Find where the given text appears and provide that cell's center as [X, Y] coordinate. 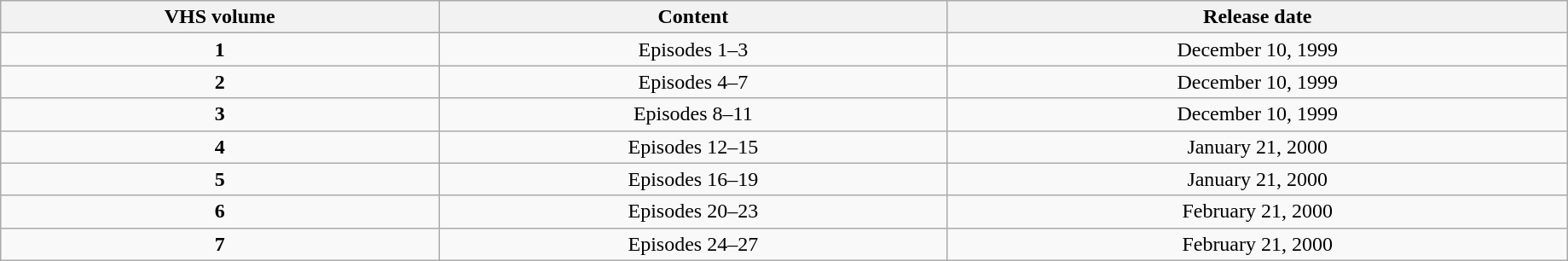
1 [220, 49]
3 [220, 114]
Episodes 12–15 [693, 147]
Content [693, 17]
Episodes 8–11 [693, 114]
Release date [1257, 17]
6 [220, 212]
Episodes 1–3 [693, 49]
Episodes 4–7 [693, 82]
4 [220, 147]
Episodes 24–27 [693, 244]
Episodes 20–23 [693, 212]
Episodes 16–19 [693, 179]
VHS volume [220, 17]
5 [220, 179]
7 [220, 244]
2 [220, 82]
